Determine the (X, Y) coordinate at the center of the cell enclosing the given text.  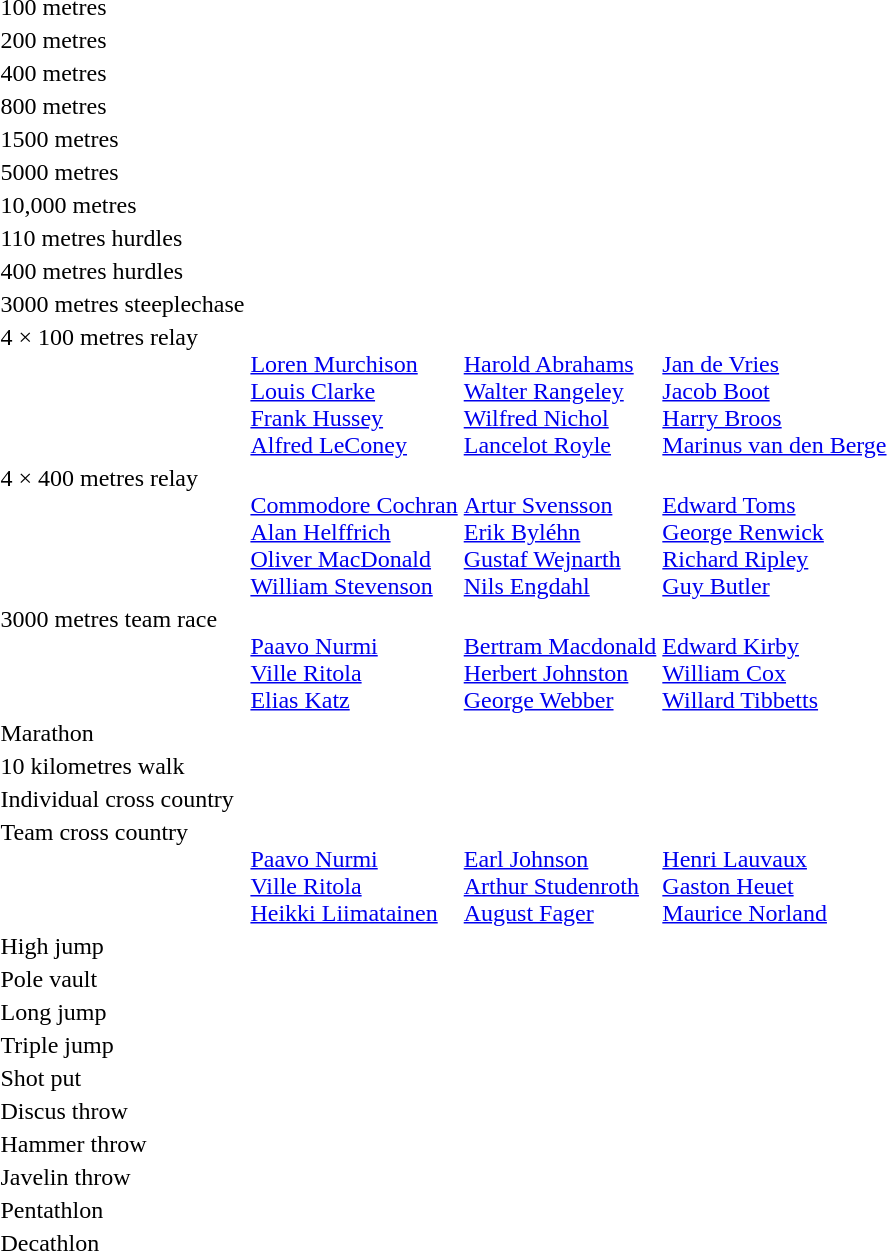
Commodore CochranAlan HelffrichOliver MacDonaldWilliam Stevenson (354, 532)
Bertram MacdonaldHerbert JohnstonGeorge Webber (560, 660)
Harold AbrahamsWalter RangeleyWilfred NicholLancelot Royle (560, 391)
Paavo NurmiVille RitolaHeikki Liimatainen (354, 872)
Earl JohnsonArthur StudenrothAugust Fager (560, 872)
Artur SvenssonErik ByléhnGustaf WejnarthNils Engdahl (560, 532)
Loren MurchisonLouis ClarkeFrank HusseyAlfred LeConey (354, 391)
Paavo NurmiVille RitolaElias Katz (354, 660)
